Find where the given text appears and provide that cell's center as [x, y] coordinate. 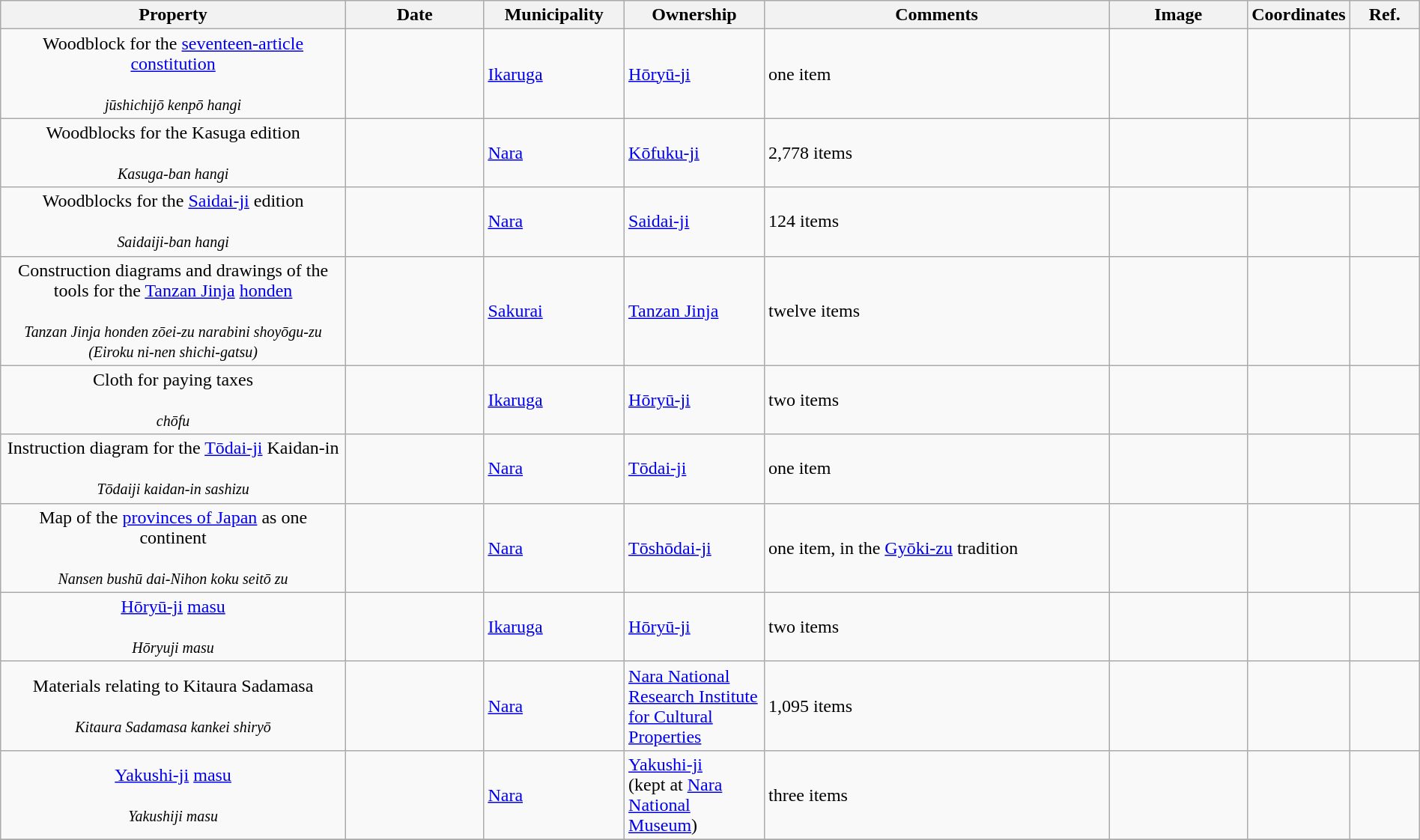
Woodblocks for the Saidai-ji editionSaidaiji-ban hangi [174, 222]
Nara National Research Institute for Cultural Properties [695, 705]
Date [414, 15]
Coordinates [1299, 15]
three items [936, 795]
Map of the provinces of Japan as one continentNansen bushū dai-Nihon koku seitō zu [174, 548]
Ownership [695, 15]
Municipality [554, 15]
Yakushi-ji masuYakushiji masu [174, 795]
1,095 items [936, 705]
Woodblock for the seventeen-article constitutionjūshichijō kenpō hangi [174, 73]
Cloth for paying taxeschōfu [174, 400]
Image [1179, 15]
124 items [936, 222]
Yakushi-ji(kept at Nara National Museum) [695, 795]
Comments [936, 15]
Property [174, 15]
Tōdai-ji [695, 469]
Materials relating to Kitaura SadamasaKitaura Sadamasa kankei shiryō [174, 705]
Kōfuku-ji [695, 153]
Tanzan Jinja [695, 311]
2,778 items [936, 153]
Woodblocks for the Kasuga editionKasuga-ban hangi [174, 153]
Hōryū-ji masuHōryuji masu [174, 627]
Sakurai [554, 311]
one item, in the Gyōki-zu tradition [936, 548]
twelve items [936, 311]
Ref. [1384, 15]
Instruction diagram for the Tōdai-ji Kaidan-inTōdaiji kaidan-in sashizu [174, 469]
Tōshōdai-ji [695, 548]
Saidai-ji [695, 222]
